Provide the (X, Y) coordinate of the cell's center where the given text is located.  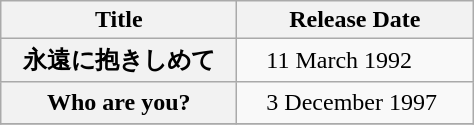
Title (119, 20)
永遠に抱きしめて (119, 60)
Who are you? (119, 102)
11 March 1992 (355, 60)
Release Date (355, 20)
3 December 1997 (355, 102)
